Search for the cell housing the specified text and yield its [x, y] center coordinate. 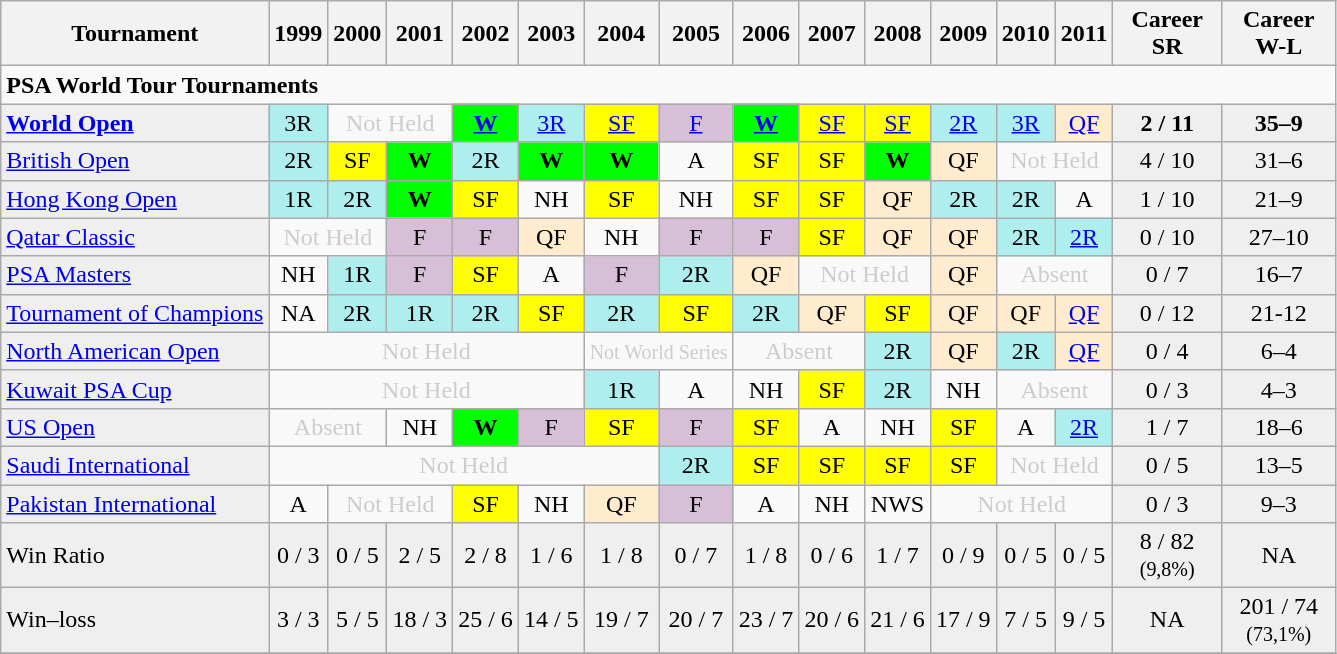
NWS [898, 503]
US Open [135, 427]
2007 [832, 34]
201 / 74(73,1%) [1278, 620]
3 / 3 [298, 620]
0 / 6 [832, 556]
2 / 5 [420, 556]
21-12 [1278, 313]
Qatar Classic [135, 237]
World Open [135, 123]
PSA World Tour Tournaments [668, 85]
Career SR [1168, 34]
1 / 10 [1168, 199]
2003 [551, 34]
North American Open [135, 351]
8 / 82(9,8%) [1168, 556]
2004 [622, 34]
2006 [766, 34]
PSA Masters [135, 275]
Hong Kong Open [135, 199]
0 / 9 [963, 556]
9 / 5 [1084, 620]
2011 [1084, 34]
21–9 [1278, 199]
Win–loss [135, 620]
9–3 [1278, 503]
1 / 6 [551, 556]
2009 [963, 34]
2010 [1026, 34]
13–5 [1278, 465]
2000 [358, 34]
Tournament of Champions [135, 313]
Tournament [135, 34]
20 / 7 [696, 620]
0 / 10 [1168, 237]
2002 [486, 34]
17 / 9 [963, 620]
0 / 12 [1168, 313]
18–6 [1278, 427]
4–3 [1278, 389]
2 / 8 [486, 556]
Career W-L [1278, 34]
Not World Series [658, 351]
25 / 6 [486, 620]
23 / 7 [766, 620]
Saudi International [135, 465]
British Open [135, 161]
7 / 5 [1026, 620]
31–6 [1278, 161]
1999 [298, 34]
4 / 10 [1168, 161]
2005 [696, 34]
2001 [420, 34]
6–4 [1278, 351]
Kuwait PSA Cup [135, 389]
18 / 3 [420, 620]
5 / 5 [358, 620]
27–10 [1278, 237]
2 / 11 [1168, 123]
19 / 7 [622, 620]
2008 [898, 34]
16–7 [1278, 275]
Pakistan International [135, 503]
Win Ratio [135, 556]
21 / 6 [898, 620]
14 / 5 [551, 620]
35–9 [1278, 123]
20 / 6 [832, 620]
0 / 4 [1168, 351]
